Scan for the cell matching the given text and deliver its (X, Y) coordinate at center. 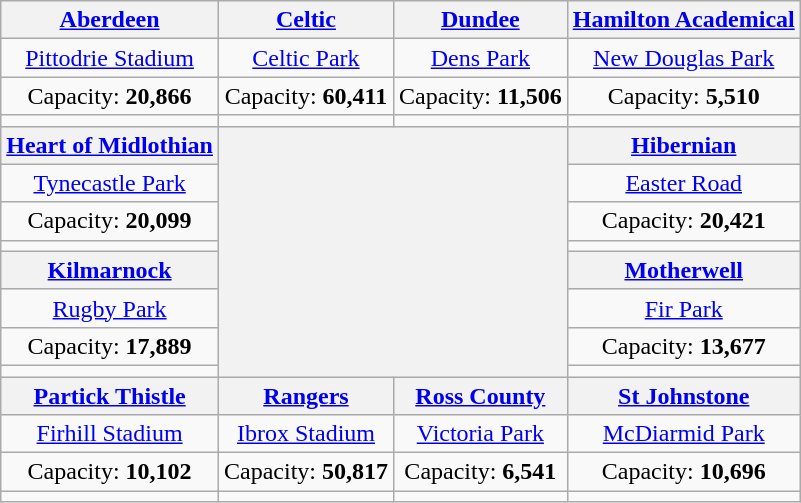
New Douglas Park (684, 58)
Aberdeen (110, 20)
Capacity: 50,817 (306, 472)
Capacity: 10,696 (684, 472)
Dens Park (480, 58)
Easter Road (684, 183)
Ibrox Stadium (306, 434)
Ross County (480, 395)
Rangers (306, 395)
Capacity: 17,889 (110, 346)
Partick Thistle (110, 395)
Capacity: 20,421 (684, 221)
Capacity: 20,099 (110, 221)
Hamilton Academical (684, 20)
Capacity: 13,677 (684, 346)
Capacity: 60,411 (306, 96)
Celtic Park (306, 58)
Victoria Park (480, 434)
Capacity: 10,102 (110, 472)
Dundee (480, 20)
Hibernian (684, 145)
Kilmarnock (110, 270)
Pittodrie Stadium (110, 58)
Capacity: 20,866 (110, 96)
Capacity: 5,510 (684, 96)
Capacity: 11,506 (480, 96)
Motherwell (684, 270)
Tynecastle Park (110, 183)
McDiarmid Park (684, 434)
Heart of Midlothian (110, 145)
Rugby Park (110, 308)
Firhill Stadium (110, 434)
Fir Park (684, 308)
Celtic (306, 20)
Capacity: 6,541 (480, 472)
St Johnstone (684, 395)
